Detect which cell encompasses the target text, then output its (x, y) center coordinate. 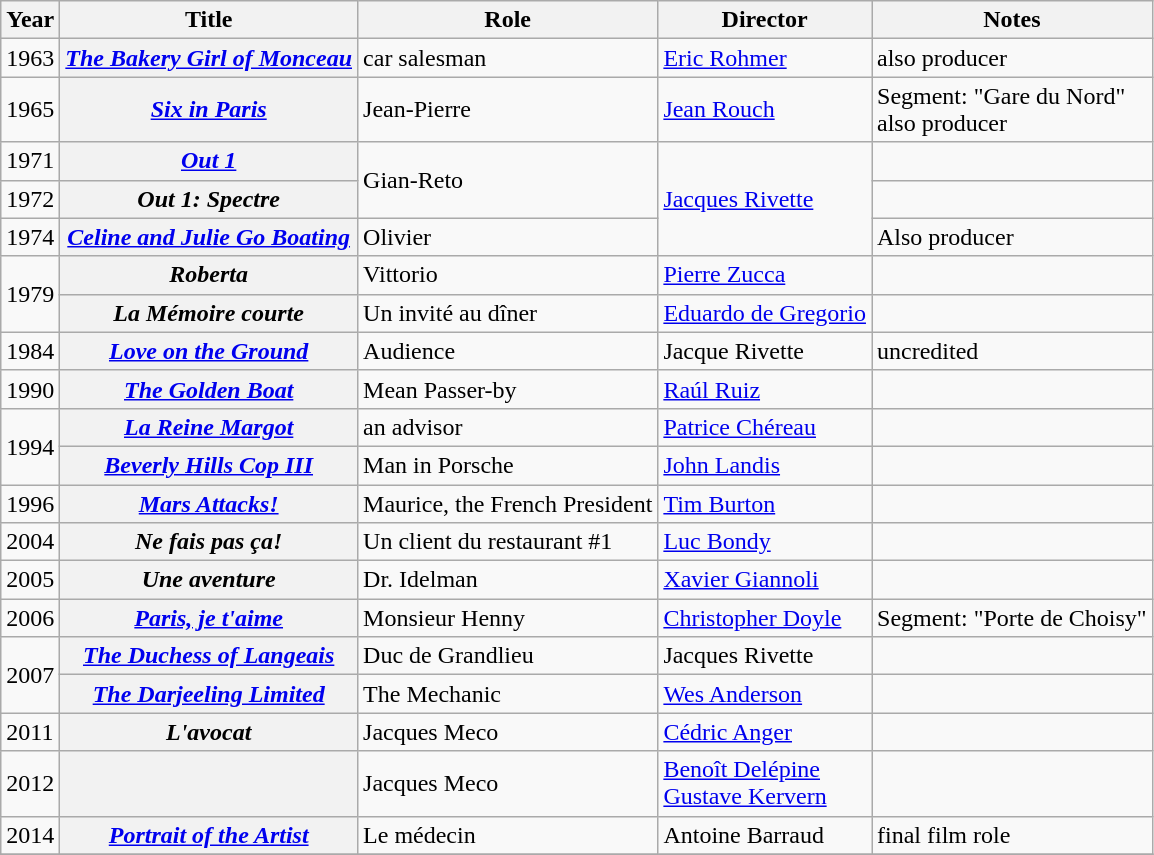
Director (765, 20)
also producer (1012, 58)
1974 (30, 237)
Gian-Reto (508, 180)
Dr. Idelman (508, 580)
Olivier (508, 237)
L'avocat (209, 732)
Monsieur Henny (508, 618)
car salesman (508, 58)
Paris, je t'aime (209, 618)
Out 1 (209, 161)
Le médecin (508, 835)
Beverly Hills Cop III (209, 465)
Love on the Ground (209, 351)
1979 (30, 294)
2014 (30, 835)
Patrice Chéreau (765, 427)
Vittorio (508, 275)
Ne fais pas ça! (209, 542)
Wes Anderson (765, 694)
Celine and Julie Go Boating (209, 237)
Man in Porsche (508, 465)
2007 (30, 675)
2005 (30, 580)
2011 (30, 732)
1984 (30, 351)
The Darjeeling Limited (209, 694)
The Bakery Girl of Monceau (209, 58)
Pierre Zucca (765, 275)
La Mémoire courte (209, 313)
Eric Rohmer (765, 58)
Duc de Grandlieu (508, 656)
1994 (30, 446)
Luc Bondy (765, 542)
Six in Paris (209, 110)
Segment: "Gare du Nord" also producer (1012, 110)
Benoît Delépine Gustave Kervern (765, 784)
an advisor (508, 427)
Tim Burton (765, 503)
Segment: "Porte de Choisy" (1012, 618)
Jean-Pierre (508, 110)
Portrait of the Artist (209, 835)
1990 (30, 389)
final film role (1012, 835)
2012 (30, 784)
Role (508, 20)
Jean Rouch (765, 110)
2006 (30, 618)
1972 (30, 199)
The Duchess of Langeais (209, 656)
John Landis (765, 465)
uncredited (1012, 351)
Antoine Barraud (765, 835)
Maurice, the French President (508, 503)
Also producer (1012, 237)
1971 (30, 161)
Mean Passer-by (508, 389)
Un invité au dîner (508, 313)
Jacque Rivette (765, 351)
Roberta (209, 275)
Cédric Anger (765, 732)
Une aventure (209, 580)
The Golden Boat (209, 389)
Title (209, 20)
Raúl Ruiz (765, 389)
Xavier Giannoli (765, 580)
Notes (1012, 20)
Mars Attacks! (209, 503)
1996 (30, 503)
Year (30, 20)
1963 (30, 58)
1965 (30, 110)
Un client du restaurant #1 (508, 542)
La Reine Margot (209, 427)
Christopher Doyle (765, 618)
Audience (508, 351)
Out 1: Spectre (209, 199)
2004 (30, 542)
The Mechanic (508, 694)
Eduardo de Gregorio (765, 313)
